Output the (x, y) coordinate of the center of the cell containing the given text.  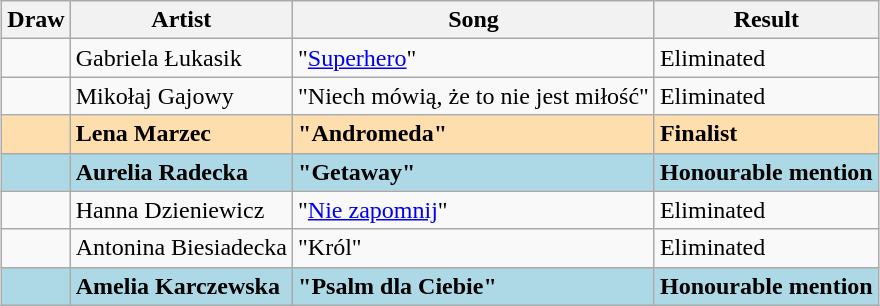
Antonina Biesiadecka (181, 248)
Result (766, 20)
"Andromeda" (474, 134)
Artist (181, 20)
"Psalm dla Ciebie" (474, 286)
Aurelia Radecka (181, 172)
Finalist (766, 134)
Song (474, 20)
Draw (36, 20)
"Superhero" (474, 58)
Amelia Karczewska (181, 286)
Hanna Dzieniewicz (181, 210)
"Król" (474, 248)
"Getaway" (474, 172)
"Niech mówią, że to nie jest miłość" (474, 96)
Mikołaj Gajowy (181, 96)
Gabriela Łukasik (181, 58)
"Nie zapomnij" (474, 210)
Lena Marzec (181, 134)
